Detect which cell encompasses the target text, then output its (x, y) center coordinate. 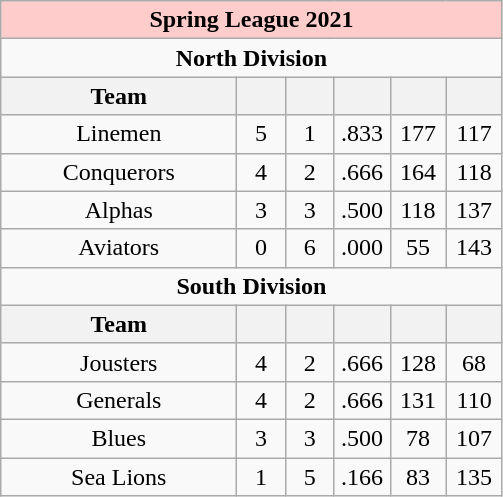
107 (474, 438)
North Division (252, 58)
0 (262, 248)
Linemen (119, 134)
Alphas (119, 210)
83 (418, 477)
South Division (252, 286)
.000 (362, 248)
Generals (119, 400)
.833 (362, 134)
143 (474, 248)
Conquerors (119, 172)
131 (418, 400)
6 (310, 248)
Spring League 2021 (252, 20)
164 (418, 172)
78 (418, 438)
177 (418, 134)
128 (418, 362)
55 (418, 248)
Sea Lions (119, 477)
Blues (119, 438)
68 (474, 362)
117 (474, 134)
Aviators (119, 248)
.166 (362, 477)
Jousters (119, 362)
135 (474, 477)
137 (474, 210)
110 (474, 400)
